Provide the (X, Y) coordinate of the cell's center where the given text is located.  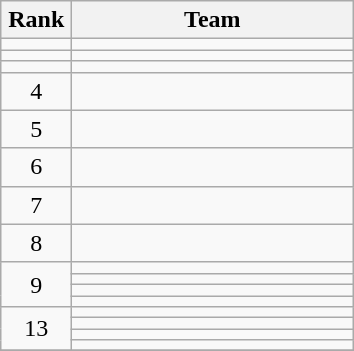
8 (36, 243)
13 (36, 329)
Team (212, 20)
5 (36, 129)
7 (36, 205)
6 (36, 167)
9 (36, 284)
Rank (36, 20)
4 (36, 91)
